Determine the (X, Y) coordinate at the center of the cell enclosing the given text.  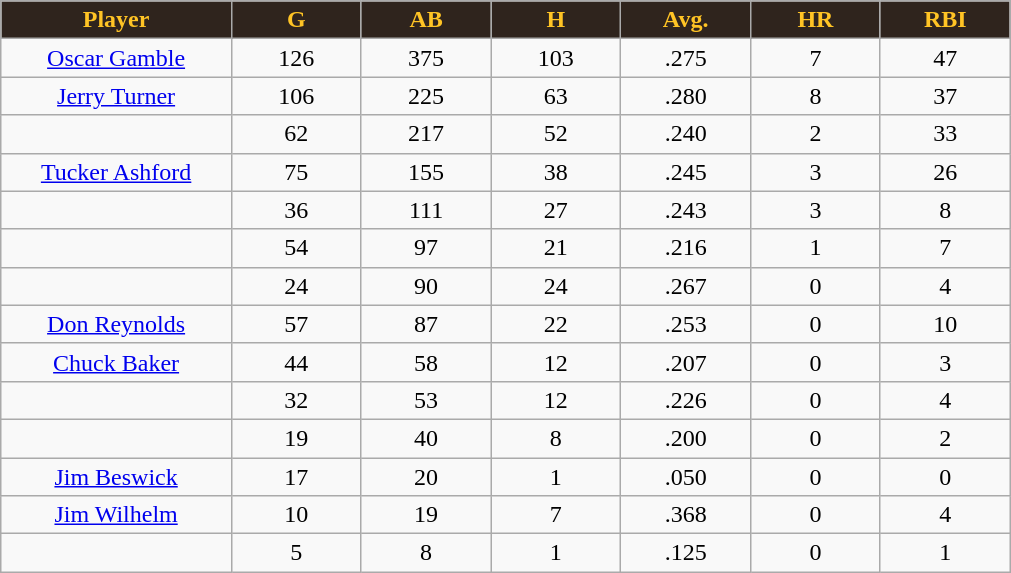
.200 (686, 438)
54 (296, 248)
111 (426, 210)
75 (296, 172)
62 (296, 134)
.243 (686, 210)
97 (426, 248)
.275 (686, 58)
Chuck Baker (116, 362)
53 (426, 400)
47 (945, 58)
27 (556, 210)
106 (296, 96)
Jim Beswick (116, 477)
32 (296, 400)
.245 (686, 172)
Don Reynolds (116, 324)
Tucker Ashford (116, 172)
Jim Wilhelm (116, 515)
26 (945, 172)
RBI (945, 20)
.226 (686, 400)
.240 (686, 134)
.207 (686, 362)
33 (945, 134)
.125 (686, 553)
21 (556, 248)
20 (426, 477)
HR (816, 20)
.267 (686, 286)
AB (426, 20)
.050 (686, 477)
Avg. (686, 20)
.368 (686, 515)
375 (426, 58)
225 (426, 96)
17 (296, 477)
126 (296, 58)
.280 (686, 96)
22 (556, 324)
217 (426, 134)
155 (426, 172)
.253 (686, 324)
90 (426, 286)
38 (556, 172)
103 (556, 58)
36 (296, 210)
57 (296, 324)
5 (296, 553)
63 (556, 96)
Player (116, 20)
G (296, 20)
H (556, 20)
87 (426, 324)
58 (426, 362)
.216 (686, 248)
37 (945, 96)
Oscar Gamble (116, 58)
40 (426, 438)
52 (556, 134)
Jerry Turner (116, 96)
44 (296, 362)
